Pinpoint the cell where the given text exists, returning its (X, Y) midpoint coordinate. 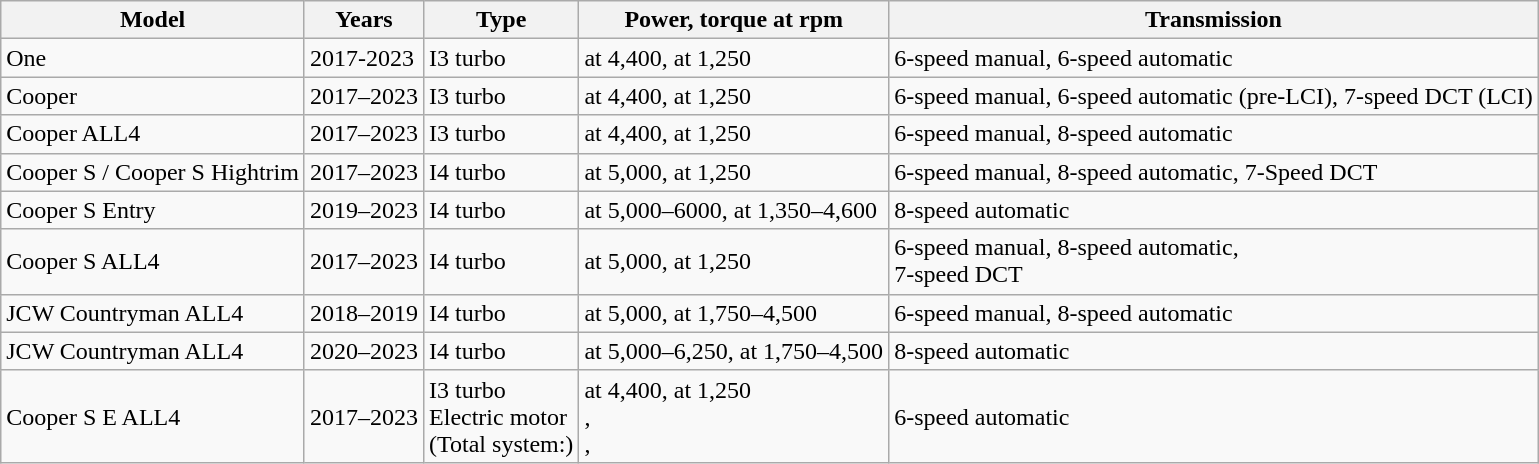
6-speed manual, 8-speed automatic, 7-Speed DCT (1214, 172)
Power, torque at rpm (734, 20)
at 5,000, at 1,750–4,500 (734, 313)
Cooper ALL4 (153, 134)
Type (502, 20)
2018–2019 (364, 313)
Transmission (1214, 20)
I3 turboElectric motor(Total system:) (502, 416)
Cooper S E ALL4 (153, 416)
at 5,000–6,250, at 1,750–4,500 (734, 351)
2017-2023 (364, 58)
Model (153, 20)
2020–2023 (364, 351)
6-speed manual, 8-speed automatic,7-speed DCT (1214, 262)
at 5,000–6000, at 1,350–4,600 (734, 210)
Cooper (153, 96)
at 4,400, at 1,250, , (734, 416)
One (153, 58)
Cooper S ALL4 (153, 262)
Years (364, 20)
6-speed manual, 6-speed automatic (1214, 58)
Cooper S / Cooper S Hightrim (153, 172)
Cooper S Entry (153, 210)
6-speed manual, 6-speed automatic (pre-LCI), 7-speed DCT (LCI) (1214, 96)
2019–2023 (364, 210)
6-speed automatic (1214, 416)
